Extract the [X, Y] coordinate from the center of the cell holding the provided text.  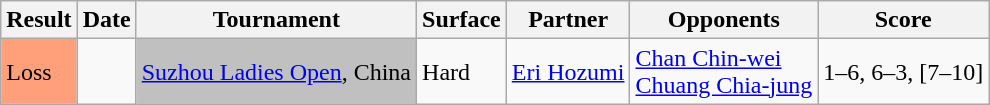
1–6, 6–3, [7–10] [904, 72]
Loss [39, 72]
Score [904, 20]
Suzhou Ladies Open, China [276, 72]
Chan Chin-wei Chuang Chia-jung [724, 72]
Opponents [724, 20]
Date [106, 20]
Tournament [276, 20]
Partner [568, 20]
Result [39, 20]
Surface [462, 20]
Hard [462, 72]
Eri Hozumi [568, 72]
